For the text-containing cell, return its midpoint in (X, Y) coordinate format. 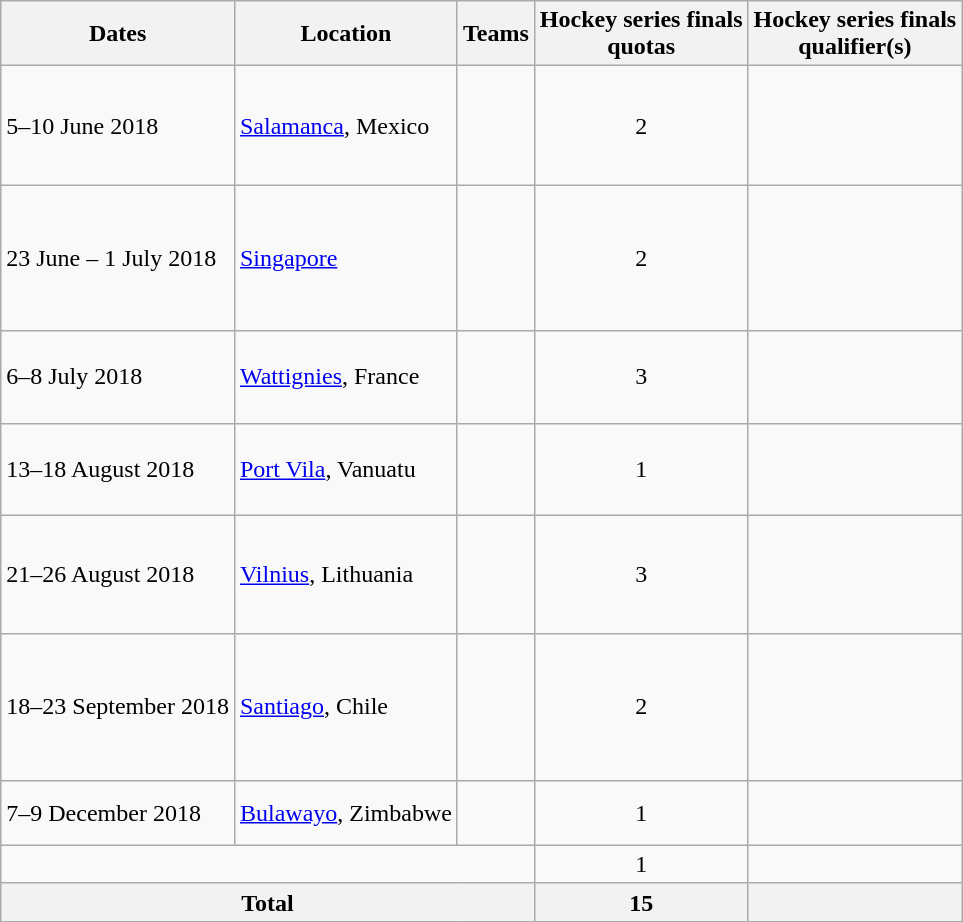
5–10 June 2018 (118, 126)
21–26 August 2018 (118, 574)
Singapore (346, 258)
15 (641, 902)
18–23 September 2018 (118, 707)
Vilnius, Lithuania (346, 574)
Santiago, Chile (346, 707)
Port Vila, Vanuatu (346, 469)
Hockey series finalsquotas (641, 34)
Dates (118, 34)
Teams (496, 34)
Hockey series finalsqualifier(s) (855, 34)
7–9 December 2018 (118, 812)
Wattignies, France (346, 377)
13–18 August 2018 (118, 469)
6–8 July 2018 (118, 377)
Location (346, 34)
23 June – 1 July 2018 (118, 258)
Salamanca, Mexico (346, 126)
Bulawayo, Zimbabwe (346, 812)
Total (268, 902)
